Pinpoint the cell where the given text exists, returning its (x, y) midpoint coordinate. 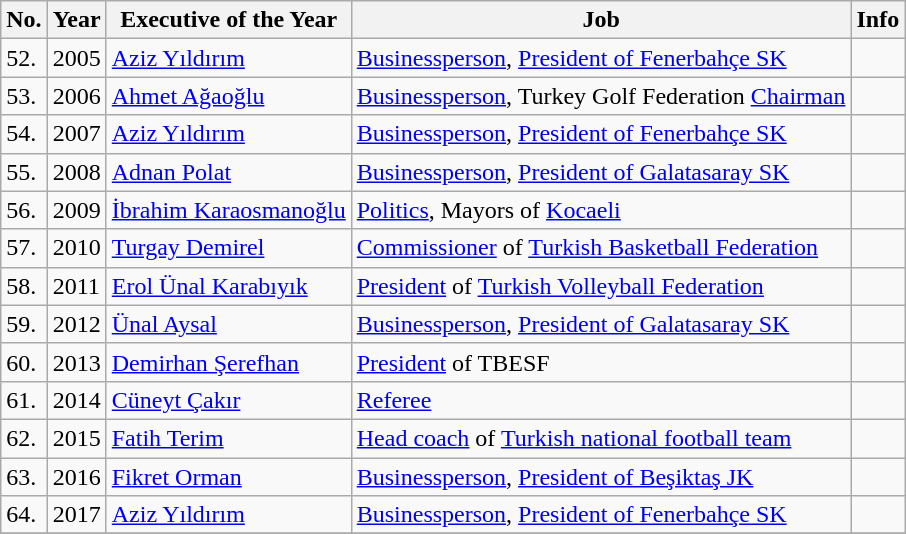
Info (878, 20)
2011 (76, 286)
Year (76, 20)
Referee (601, 400)
2010 (76, 248)
Fikret Orman (228, 477)
58. (24, 286)
İbrahim Karaosmanoğlu (228, 210)
60. (24, 362)
2007 (76, 134)
2012 (76, 324)
Ahmet Ağaoğlu (228, 96)
President of Turkish Volleyball Federation (601, 286)
Businessperson, President of Beşiktaş JK (601, 477)
64. (24, 515)
54. (24, 134)
No. (24, 20)
Demirhan Şerefhan (228, 362)
63. (24, 477)
2006 (76, 96)
Ünal Aysal (228, 324)
52. (24, 58)
2016 (76, 477)
Executive of the Year (228, 20)
2017 (76, 515)
Erol Ünal Karabıyık (228, 286)
Businessperson, Turkey Golf Federation Chairman (601, 96)
59. (24, 324)
57. (24, 248)
61. (24, 400)
2014 (76, 400)
53. (24, 96)
2009 (76, 210)
56. (24, 210)
2008 (76, 172)
Fatih Terim (228, 438)
Job (601, 20)
Cüneyt Çakır (228, 400)
55. (24, 172)
62. (24, 438)
Head coach of Turkish national football team (601, 438)
Commissioner of Turkish Basketball Federation (601, 248)
2015 (76, 438)
Politics, Mayors of Kocaeli (601, 210)
Turgay Demirel (228, 248)
Adnan Polat (228, 172)
President of TBESF (601, 362)
2013 (76, 362)
2005 (76, 58)
